Extract the (X, Y) coordinate from the center of the cell holding the provided text.  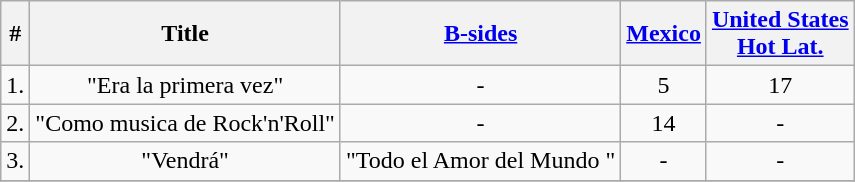
2. (16, 123)
3. (16, 161)
Mexico (664, 34)
1. (16, 85)
# (16, 34)
"Vendrá" (186, 161)
5 (664, 85)
17 (780, 85)
United StatesHot Lat. (780, 34)
"Era la primera vez" (186, 85)
B-sides (480, 34)
"Como musica de Rock'n'Roll" (186, 123)
Title (186, 34)
14 (664, 123)
"Todo el Amor del Mundo " (480, 161)
